Find where the given text appears and provide that cell's center as [X, Y] coordinate. 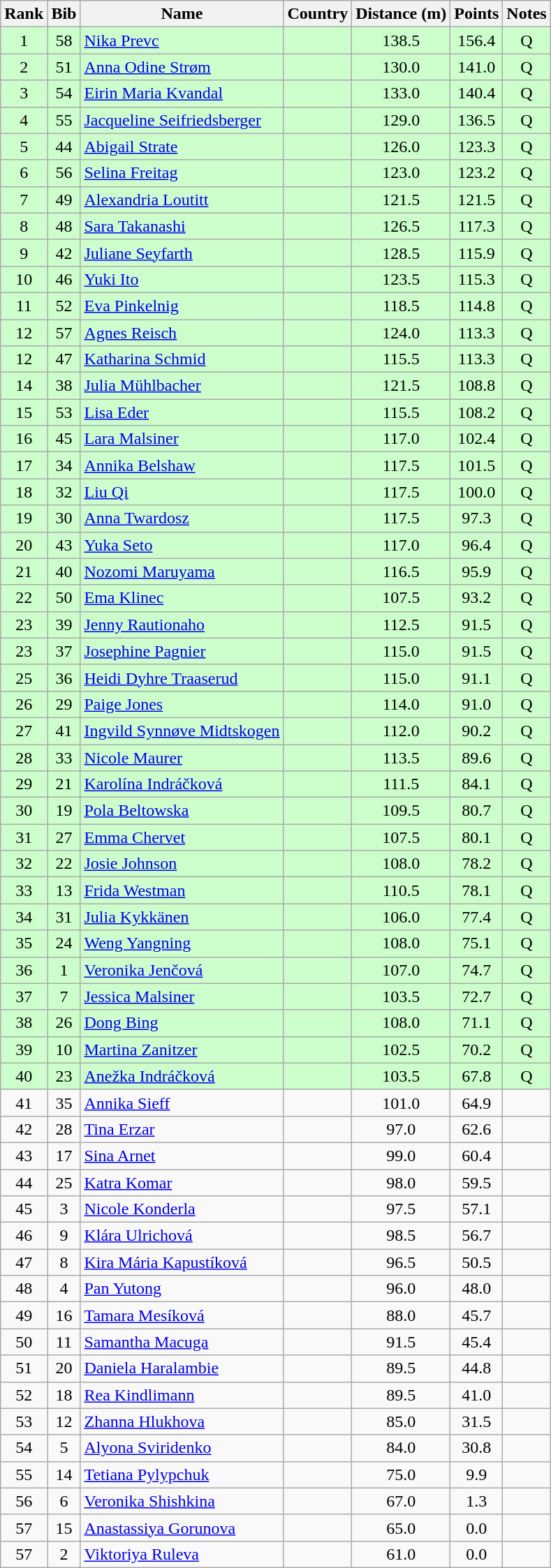
24 [64, 943]
Liu Qi [182, 492]
Veronika Shishkina [182, 1501]
84.0 [401, 1448]
84.1 [476, 784]
Viktoriya Ruleva [182, 1554]
Samantha Macuga [182, 1342]
Abigail Strate [182, 147]
96.5 [401, 1262]
Pola Beltowska [182, 811]
13 [64, 890]
60.4 [476, 1156]
85.0 [401, 1421]
67.0 [401, 1501]
Sina Arnet [182, 1156]
112.0 [401, 731]
45.7 [476, 1315]
116.5 [401, 572]
75.0 [401, 1474]
48.0 [476, 1289]
Alyona Sviridenko [182, 1448]
Sara Takanashi [182, 226]
111.5 [401, 784]
123.2 [476, 173]
97.0 [401, 1129]
Katharina Schmid [182, 359]
Lara Malsiner [182, 439]
123.0 [401, 173]
78.1 [476, 890]
Nozomi Maruyama [182, 572]
Lisa Eder [182, 412]
Nika Prevc [182, 40]
59.5 [476, 1183]
Klára Ulrichová [182, 1236]
65.0 [401, 1528]
Tetiana Pylypchuk [182, 1474]
Eirin Maria Kvandal [182, 94]
126.5 [401, 226]
108.2 [476, 412]
Nicole Konderla [182, 1209]
98.5 [401, 1236]
124.0 [401, 333]
67.8 [476, 1076]
56.7 [476, 1236]
Rea Kindlimann [182, 1395]
30.8 [476, 1448]
Jessica Malsiner [182, 996]
Kira Mária Kapustíková [182, 1262]
Veronika Jenčová [182, 970]
91.1 [476, 678]
Julia Kykkänen [182, 917]
Agnes Reisch [182, 333]
Anna Odine Strøm [182, 67]
123.3 [476, 147]
156.4 [476, 40]
123.5 [401, 279]
80.1 [476, 837]
Tina Erzar [182, 1129]
114.0 [401, 704]
58 [64, 40]
Distance (m) [401, 14]
Jenny Rautionaho [182, 625]
41.0 [476, 1395]
50.5 [476, 1262]
102.4 [476, 439]
114.8 [476, 306]
9.9 [476, 1474]
129.0 [401, 120]
118.5 [401, 306]
Ema Klinec [182, 598]
Juliane Seyfarth [182, 253]
74.7 [476, 970]
80.7 [476, 811]
77.4 [476, 917]
128.5 [401, 253]
Points [476, 14]
140.4 [476, 94]
112.5 [401, 625]
Josie Johnson [182, 864]
109.5 [401, 811]
Martina Zanitzer [182, 1050]
115.9 [476, 253]
75.1 [476, 943]
Annika Belshaw [182, 465]
138.5 [401, 40]
115.3 [476, 279]
Selina Freitag [182, 173]
Zhanna Hlukhova [182, 1421]
78.2 [476, 864]
44.8 [476, 1368]
101.0 [401, 1103]
Alexandria Loutitt [182, 200]
Katra Komar [182, 1183]
Yuki Ito [182, 279]
88.0 [401, 1315]
101.5 [476, 465]
96.4 [476, 545]
126.0 [401, 147]
130.0 [401, 67]
Anastassiya Gorunova [182, 1528]
Paige Jones [182, 704]
90.2 [476, 731]
Karolína Indráčková [182, 784]
Daniela Haralambie [182, 1368]
62.6 [476, 1129]
Eva Pinkelnig [182, 306]
110.5 [401, 890]
136.5 [476, 120]
61.0 [401, 1554]
1.3 [476, 1501]
97.5 [401, 1209]
107.0 [401, 970]
Jacqueline Seifriedsberger [182, 120]
Tamara Mesíková [182, 1315]
Country [318, 14]
31.5 [476, 1421]
Notes [527, 14]
Anežka Indráčková [182, 1076]
141.0 [476, 67]
Dong Bing [182, 1023]
Anna Twardosz [182, 518]
93.2 [476, 598]
102.5 [401, 1050]
Bib [64, 14]
Frida Westman [182, 890]
Emma Chervet [182, 837]
108.8 [476, 386]
113.5 [401, 757]
99.0 [401, 1156]
100.0 [476, 492]
45.4 [476, 1342]
Heidi Dyhre Traaserud [182, 678]
Josephine Pagnier [182, 651]
Pan Yutong [182, 1289]
96.0 [401, 1289]
Ingvild Synnøve Midtskogen [182, 731]
Julia Mühlbacher [182, 386]
98.0 [401, 1183]
72.7 [476, 996]
Nicole Maurer [182, 757]
64.9 [476, 1103]
Weng Yangning [182, 943]
70.2 [476, 1050]
Annika Sieff [182, 1103]
117.3 [476, 226]
133.0 [401, 94]
91.0 [476, 704]
Name [182, 14]
89.6 [476, 757]
Rank [24, 14]
71.1 [476, 1023]
Yuka Seto [182, 545]
106.0 [401, 917]
97.3 [476, 518]
57.1 [476, 1209]
95.9 [476, 572]
